Determine the (x, y) coordinate at the center of the cell enclosing the given text.  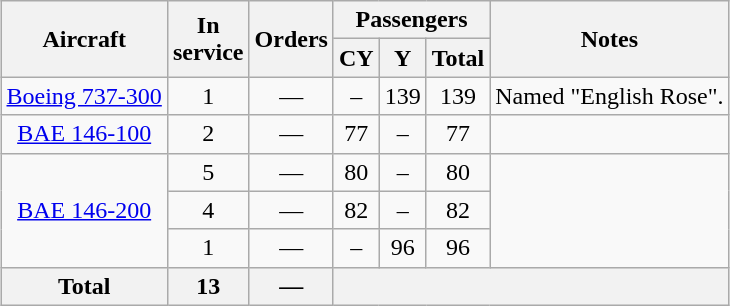
BAE 146-200 (84, 210)
Named "English Rose". (610, 96)
4 (208, 210)
Y (402, 58)
BAE 146-100 (84, 134)
In service (208, 39)
5 (208, 172)
Passengers (411, 20)
2 (208, 134)
CY (356, 58)
Notes (610, 39)
Orders (291, 39)
Boeing 737-300 (84, 96)
Aircraft (84, 39)
13 (208, 286)
